Find where the given text appears and provide that cell's center as (x, y) coordinate. 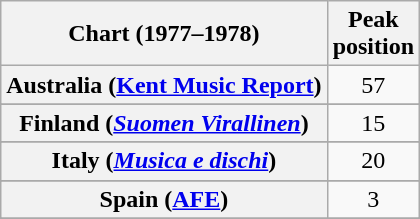
Spain (AFE) (164, 199)
3 (373, 199)
Chart (1977–1978) (164, 34)
Finland (Suomen Virallinen) (164, 123)
15 (373, 123)
Peakposition (373, 34)
Italy (Musica e dischi) (164, 161)
57 (373, 85)
Australia (Kent Music Report) (164, 85)
20 (373, 161)
